Output the (X, Y) coordinate of the center of the cell containing the given text.  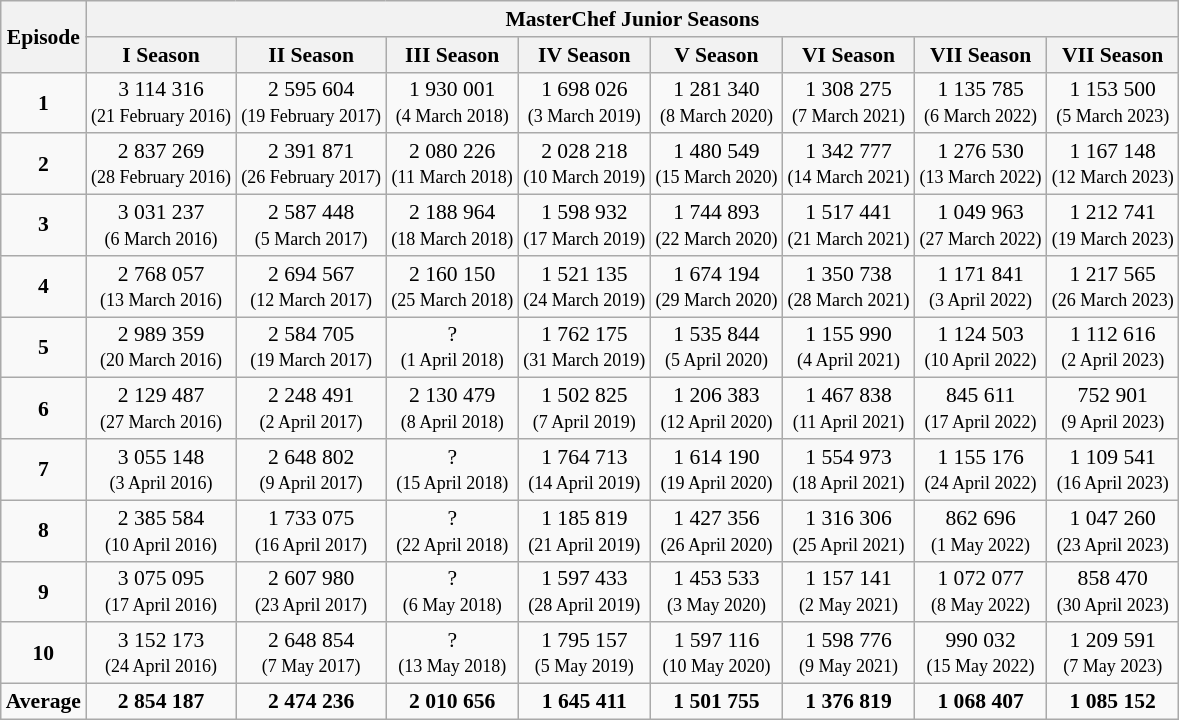
V Season (716, 55)
2 584 705 (19 March 2017) (311, 348)
3 114 316 (21 February 2016) (161, 102)
? (22 April 2018) (452, 530)
2 474 236 (311, 702)
1 501 755 (716, 702)
2 188 964 (18 March 2018) (452, 226)
1 157 141 (2 May 2021) (848, 592)
1 733 075 (16 April 2017) (311, 530)
752 901 (9 April 2023) (1113, 408)
1 316 306 (25 April 2021) (848, 530)
5 (44, 348)
1 072 077 (8 May 2022) (981, 592)
2 (44, 164)
I Season (161, 55)
1 276 530 (13 March 2022) (981, 164)
1 674 194 (29 March 2020) (716, 286)
? (1 April 2018) (452, 348)
2 607 980 (23 April 2017) (311, 592)
1 535 844 (5 April 2020) (716, 348)
10 (44, 654)
1 930 001 (4 March 2018) (452, 102)
1 521 135 (24 March 2019) (584, 286)
1 171 841 (3 April 2022) (981, 286)
1 597 116 (10 May 2020) (716, 654)
1 155 176 (24 April 2022) (981, 470)
2 080 226 (11 March 2018) (452, 164)
Episode (44, 36)
Average (44, 702)
? (13 May 2018) (452, 654)
4 (44, 286)
1 167 148 (12 March 2023) (1113, 164)
1 (44, 102)
1 153 500 (5 March 2023) (1113, 102)
2 768 057 (13 March 2016) (161, 286)
1 645 411 (584, 702)
2 989 359 (20 March 2016) (161, 348)
9 (44, 592)
2 694 567 (12 March 2017) (311, 286)
1 744 893 (22 March 2020) (716, 226)
3 031 237 (6 March 2016) (161, 226)
2 248 491 (2 April 2017) (311, 408)
1 598 932 (17 March 2019) (584, 226)
1 453 533 (3 May 2020) (716, 592)
1 554 973 (18 April 2021) (848, 470)
6 (44, 408)
MasterChef Junior Seasons (632, 19)
845 611 (17 April 2022) (981, 408)
1 085 152 (1113, 702)
1 467 838 (11 April 2021) (848, 408)
IV Season (584, 55)
1 212 741 (19 March 2023) (1113, 226)
2 854 187 (161, 702)
1 762 175 (31 March 2019) (584, 348)
1 209 591 (7 May 2023) (1113, 654)
1 764 713 (14 April 2019) (584, 470)
2 648 854 (7 May 2017) (311, 654)
8 (44, 530)
1 597 433 (28 April 2019) (584, 592)
1 047 260 (23 April 2023) (1113, 530)
1 502 825 (7 April 2019) (584, 408)
III Season (452, 55)
1 112 616 (2 April 2023) (1113, 348)
? (15 April 2018) (452, 470)
2 010 656 (452, 702)
1 614 190 (19 April 2020) (716, 470)
1 068 407 (981, 702)
3 152 173 (24 April 2016) (161, 654)
1 350 738 (28 March 2021) (848, 286)
? (6 May 2018) (452, 592)
VI Season (848, 55)
1 206 383 (12 April 2020) (716, 408)
2 391 871 (26 February 2017) (311, 164)
2 587 448 (5 March 2017) (311, 226)
1 155 990 (4 April 2021) (848, 348)
7 (44, 470)
2 129 487 (27 March 2016) (161, 408)
1 217 565 (26 March 2023) (1113, 286)
1 480 549 (15 March 2020) (716, 164)
2 837 269 (28 February 2016) (161, 164)
1 376 819 (848, 702)
1 427 356 (26 April 2020) (716, 530)
1 308 275 (7 March 2021) (848, 102)
3 055 148 (3 April 2016) (161, 470)
2 595 604 (19 February 2017) (311, 102)
1 342 777 (14 March 2021) (848, 164)
1 517 441 (21 March 2021) (848, 226)
2 160 150 (25 March 2018) (452, 286)
1 281 340 (8 March 2020) (716, 102)
1 795 157 (5 May 2019) (584, 654)
1 185 819 (21 April 2019) (584, 530)
858 470 (30 April 2023) (1113, 592)
II Season (311, 55)
1 598 776 (9 May 2021) (848, 654)
1 135 785 (6 March 2022) (981, 102)
2 028 218 (10 March 2019) (584, 164)
862 696 (1 May 2022) (981, 530)
3 (44, 226)
1 124 503 (10 April 2022) (981, 348)
1 698 026 (3 March 2019) (584, 102)
2 130 479 (8 April 2018) (452, 408)
990 032 (15 May 2022) (981, 654)
2 648 802 (9 April 2017) (311, 470)
1 109 541 (16 April 2023) (1113, 470)
1 049 963 (27 March 2022) (981, 226)
3 075 095 (17 April 2016) (161, 592)
2 385 584 (10 April 2016) (161, 530)
